Determine the (X, Y) coordinate at the center of the cell enclosing the given text.  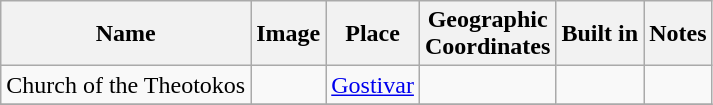
Church of the Theotokos (126, 85)
Built in (600, 34)
GeographicCoordinates (487, 34)
Name (126, 34)
Image (288, 34)
Gostivar (373, 85)
Notes (678, 34)
Place (373, 34)
